Capture the cell that displays the provided text and extract its [X, Y] central coordinate. 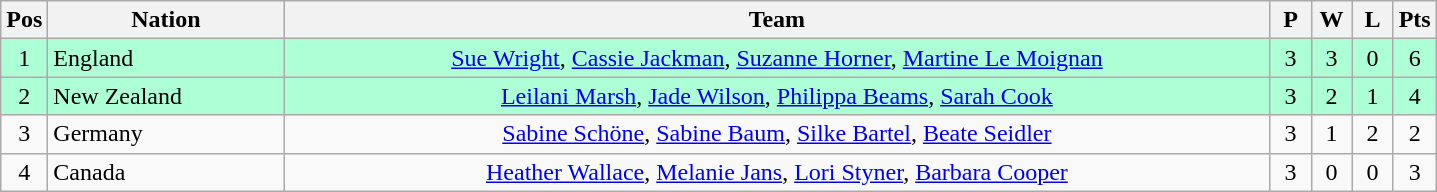
P [1290, 20]
Heather Wallace, Melanie Jans, Lori Styner, Barbara Cooper [777, 172]
Sabine Schöne, Sabine Baum, Silke Bartel, Beate Seidler [777, 134]
W [1332, 20]
6 [1414, 58]
L [1372, 20]
England [166, 58]
Nation [166, 20]
Germany [166, 134]
Pos [24, 20]
Team [777, 20]
New Zealand [166, 96]
Pts [1414, 20]
Leilani Marsh, Jade Wilson, Philippa Beams, Sarah Cook [777, 96]
Canada [166, 172]
Sue Wright, Cassie Jackman, Suzanne Horner, Martine Le Moignan [777, 58]
